Search for the cell housing the specified text and yield its [x, y] center coordinate. 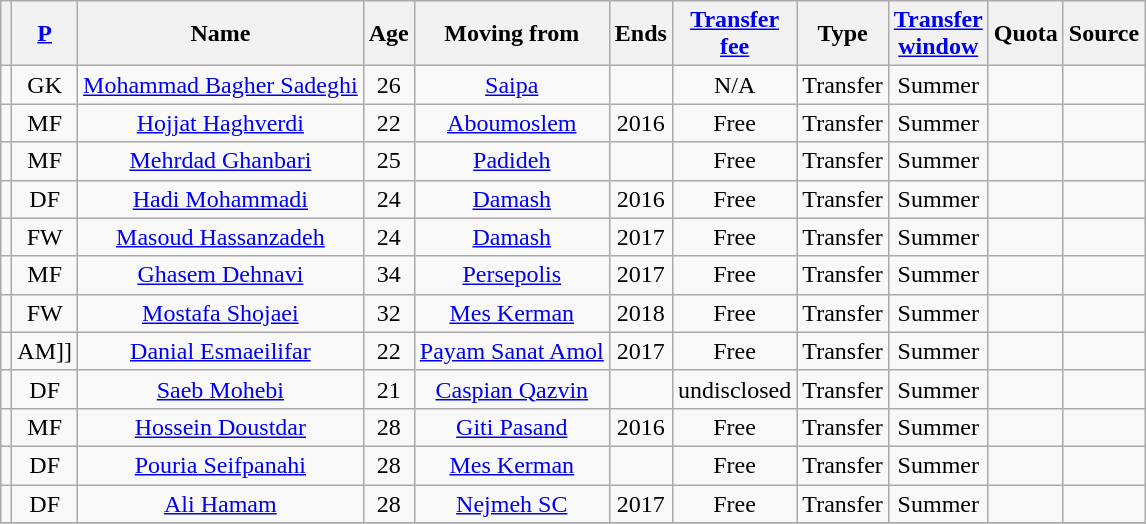
2018 [640, 313]
Saipa [512, 85]
Transferwindow [938, 34]
AM]] [45, 351]
Hossein Doustdar [221, 427]
P [45, 34]
Caspian Qazvin [512, 389]
Masoud Hassanzadeh [221, 237]
Saeb Mohebi [221, 389]
Nejmeh SC [512, 503]
Persepolis [512, 275]
Hadi Mohammadi [221, 199]
Quota [1026, 34]
Type [843, 34]
Pouria Seifpanahi [221, 465]
N/A [734, 85]
25 [388, 161]
Ghasem Dehnavi [221, 275]
26 [388, 85]
Name [221, 34]
Hojjat Haghverdi [221, 123]
Mostafa Shojaei [221, 313]
Padideh [512, 161]
Giti Pasand [512, 427]
21 [388, 389]
Ali Hamam [221, 503]
Mohammad Bagher Sadeghi [221, 85]
Aboumoslem [512, 123]
GK [45, 85]
Age [388, 34]
Danial Esmaeilifar [221, 351]
Ends [640, 34]
Moving from [512, 34]
32 [388, 313]
Payam Sanat Amol [512, 351]
Mehrdad Ghanbari [221, 161]
undisclosed [734, 389]
Source [1104, 34]
34 [388, 275]
Transferfee [734, 34]
